Return [x, y] of the center of cell containing provided text 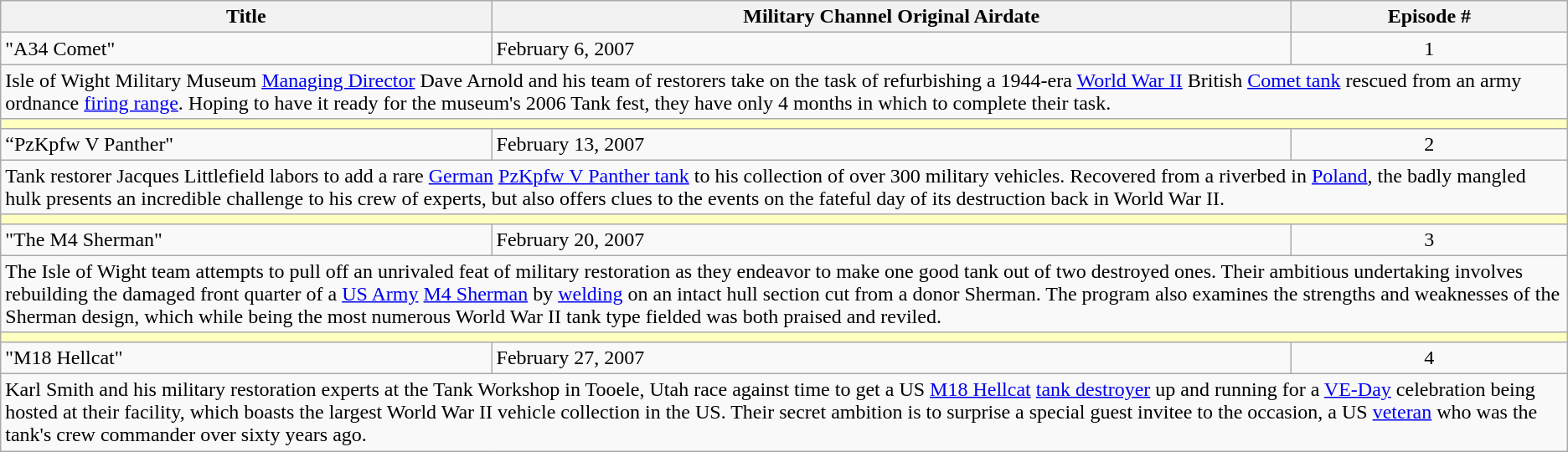
"A34 Comet" [246, 49]
February 13, 2007 [891, 144]
February 6, 2007 [891, 49]
February 20, 2007 [891, 239]
"The M4 Sherman" [246, 239]
Title [246, 17]
"M18 Hellcat" [246, 357]
February 27, 2007 [891, 357]
3 [1430, 239]
Episode # [1430, 17]
4 [1430, 357]
2 [1430, 144]
Military Channel Original Airdate [891, 17]
1 [1430, 49]
“PzKpfw V Panther" [246, 144]
